Output the (X, Y) coordinate of the center of the cell containing the given text.  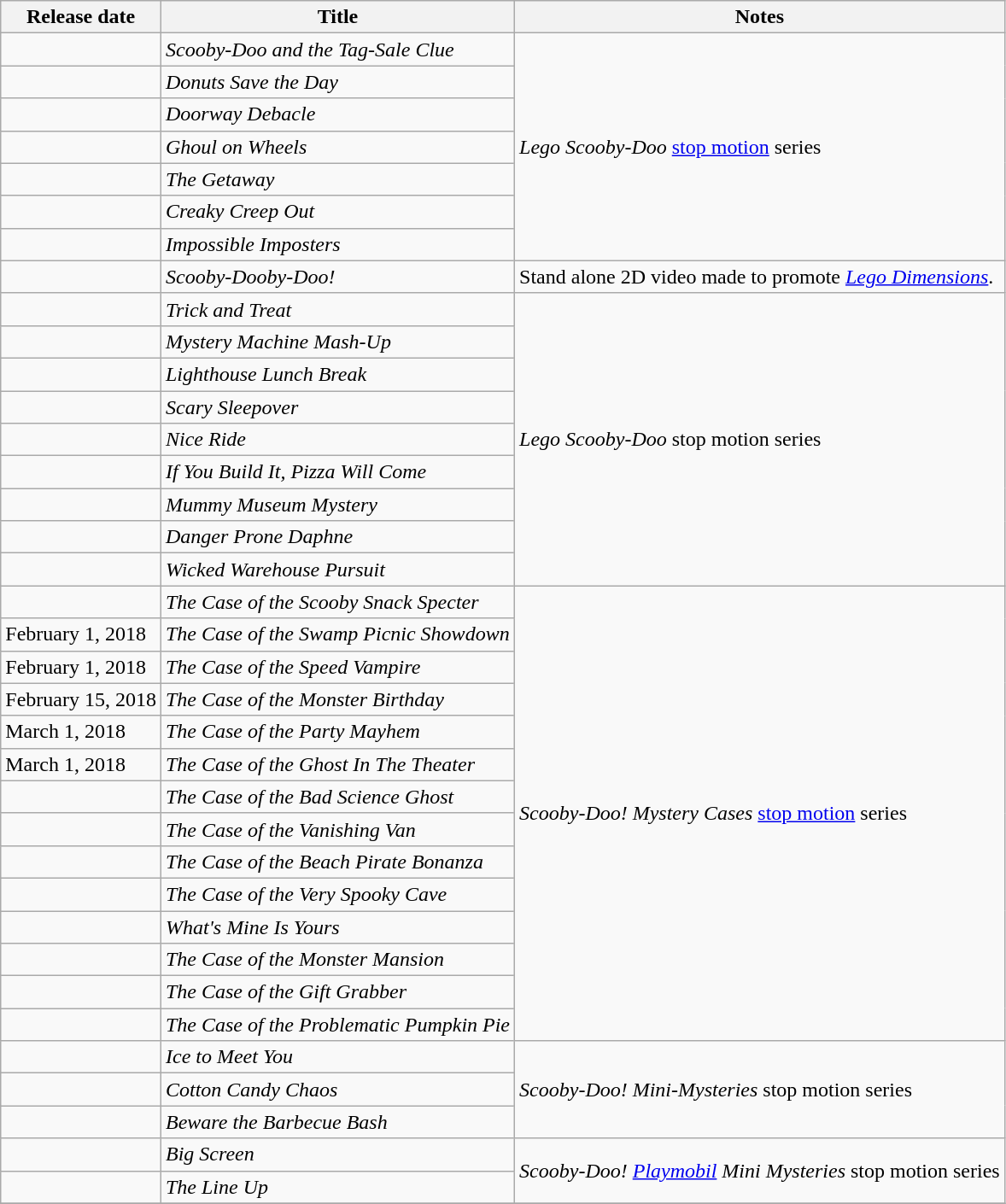
Scooby-Doo! Mystery Cases stop motion series (760, 813)
The Case of the Bad Science Ghost (337, 797)
Scary Sleepover (337, 407)
Scooby-Doo! Mini-Mysteries stop motion series (760, 1090)
The Case of the Very Spooky Cave (337, 894)
The Case of the Party Mayhem (337, 732)
The Line Up (337, 1187)
The Case of the Monster Birthday (337, 699)
Donuts Save the Day (337, 82)
Scooby-Doo and the Tag-Sale Clue (337, 50)
The Case of the Problematic Pumpkin Pie (337, 1025)
Title (337, 17)
Doorway Debacle (337, 114)
Mystery Machine Mash-Up (337, 342)
Wicked Warehouse Pursuit (337, 570)
Big Screen (337, 1154)
Creaky Creep Out (337, 212)
The Case of the Swamp Picnic Showdown (337, 634)
Mummy Museum Mystery (337, 505)
Impossible Imposters (337, 244)
Scooby-Doo! Playmobil Mini Mysteries stop motion series (760, 1171)
Ice to Meet You (337, 1057)
The Getaway (337, 179)
Ghoul on Wheels (337, 147)
If You Build It, Pizza Will Come (337, 472)
The Case of the Beach Pirate Bonanza (337, 862)
What's Mine Is Yours (337, 926)
Cotton Candy Chaos (337, 1090)
Scooby-Dooby-Doo! (337, 277)
The Case of the Scooby Snack Specter (337, 602)
Danger Prone Daphne (337, 537)
Nice Ride (337, 440)
Lighthouse Lunch Break (337, 374)
Trick and Treat (337, 309)
The Case of the Speed Vampire (337, 667)
The Case of the Ghost In The Theater (337, 764)
Beware the Barbecue Bash (337, 1122)
Stand alone 2D video made to promote Lego Dimensions. (760, 277)
The Case of the Vanishing Van (337, 829)
The Case of the Monster Mansion (337, 960)
Release date (81, 17)
The Case of the Gift Grabber (337, 992)
February 15, 2018 (81, 699)
Notes (760, 17)
